Extract the (x, y) coordinate from the center of the cell holding the provided text.  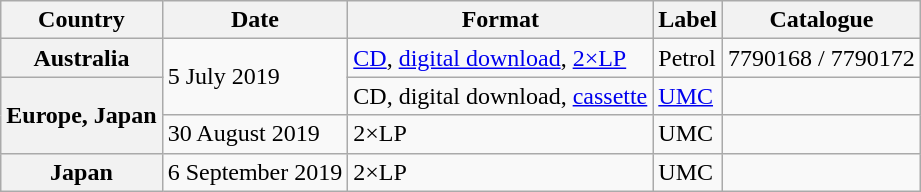
Format (500, 20)
CD, digital download, cassette (500, 96)
CD, digital download, 2×LP (500, 58)
Australia (82, 58)
Country (82, 20)
30 August 2019 (255, 134)
Petrol (688, 58)
Date (255, 20)
7790168 / 7790172 (822, 58)
6 September 2019 (255, 172)
Europe, Japan (82, 115)
Japan (82, 172)
5 July 2019 (255, 77)
Catalogue (822, 20)
Label (688, 20)
